Return (X, Y) of the center of cell containing provided text 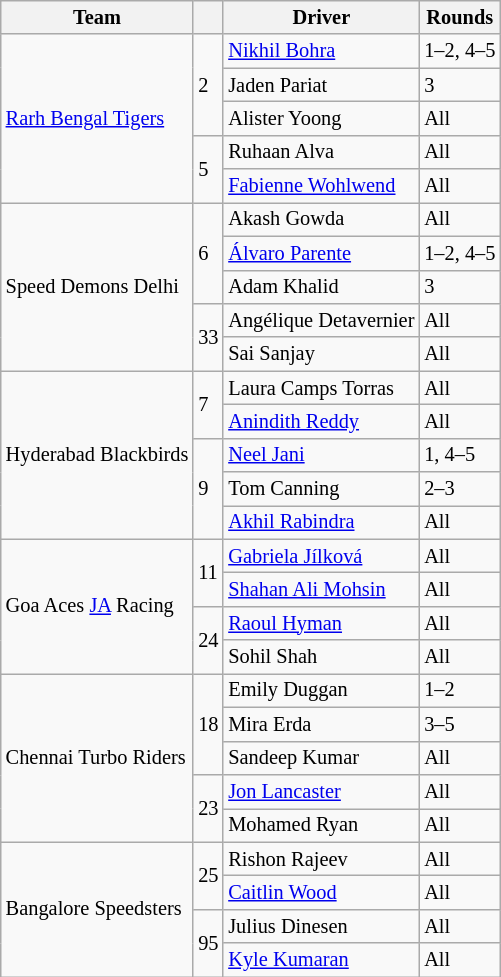
Raoul Hyman (321, 623)
Gabriela Jílková (321, 556)
95 (208, 942)
6 (208, 252)
Kyle Kumaran (321, 960)
Ruhaan Alva (321, 152)
Emily Duggan (321, 690)
Caitlin Wood (321, 892)
Speed Demons Delhi (98, 286)
25 (208, 876)
1–2 (460, 690)
Adam Khalid (321, 287)
1, 4–5 (460, 455)
Hyderabad Blackbirds (98, 455)
Rishon Rajeev (321, 859)
Mohamed Ryan (321, 825)
2–3 (460, 489)
7 (208, 404)
9 (208, 488)
Neel Jani (321, 455)
Jon Lancaster (321, 791)
Nikhil Bohra (321, 51)
Angélique Detavernier (321, 320)
Driver (321, 17)
Goa Aces JA Racing (98, 606)
Alister Yoong (321, 118)
5 (208, 168)
Anindith Reddy (321, 421)
Rarh Bengal Tigers (98, 118)
Mira Erda (321, 724)
3–5 (460, 724)
2 (208, 84)
Sandeep Kumar (321, 758)
18 (208, 724)
Bangalore Speedsters (98, 910)
Tom Canning (321, 489)
Rounds (460, 17)
Laura Camps Torras (321, 388)
33 (208, 336)
Team (98, 17)
Julius Dinesen (321, 926)
Shahan Ali Mohsin (321, 589)
Sai Sanjay (321, 354)
11 (208, 572)
23 (208, 808)
Sohil Shah (321, 657)
Álvaro Parente (321, 253)
Chennai Turbo Riders (98, 757)
Jaden Pariat (321, 85)
Fabienne Wohlwend (321, 186)
Akash Gowda (321, 219)
Akhil Rabindra (321, 522)
24 (208, 640)
